Locate the cell with the specified text and output its [x, y] center coordinate. 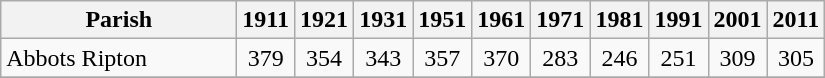
357 [442, 58]
1991 [678, 20]
251 [678, 58]
309 [738, 58]
1931 [384, 20]
1971 [560, 20]
379 [266, 58]
1951 [442, 20]
283 [560, 58]
Abbots Ripton [119, 58]
2001 [738, 20]
354 [324, 58]
1981 [620, 20]
2011 [796, 20]
370 [502, 58]
1961 [502, 20]
305 [796, 58]
1911 [266, 20]
343 [384, 58]
246 [620, 58]
Parish [119, 20]
1921 [324, 20]
